Return the [x, y] coordinate for the center point of the cell that contains the specified text.  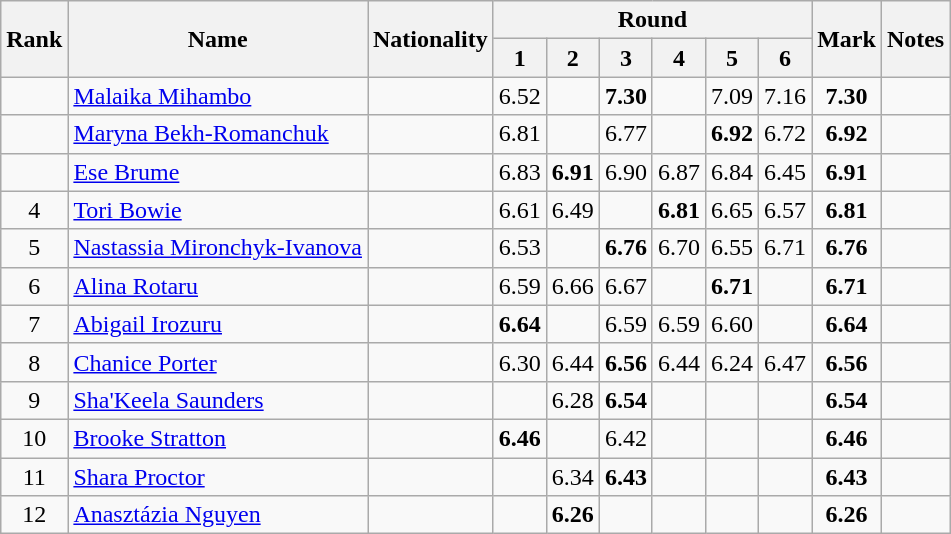
6.34 [572, 477]
1 [520, 58]
Tori Bowie [218, 210]
Maryna Bekh-Romanchuk [218, 134]
6.42 [626, 438]
Brooke Stratton [218, 438]
2 [572, 58]
Abigail Irozuru [218, 324]
6.30 [520, 362]
6.24 [732, 362]
7.09 [732, 96]
11 [34, 477]
Nastassia Mironchyk-Ivanova [218, 248]
Name [218, 39]
6.87 [678, 172]
6.49 [572, 210]
6.90 [626, 172]
3 [626, 58]
6.60 [732, 324]
7.16 [786, 96]
12 [34, 515]
6.67 [626, 286]
6.57 [786, 210]
8 [34, 362]
Shara Proctor [218, 477]
Notes [915, 39]
6.84 [732, 172]
Round [652, 20]
Alina Rotaru [218, 286]
6.52 [520, 96]
10 [34, 438]
Ese Brume [218, 172]
Anasztázia Nguyen [218, 515]
Rank [34, 39]
Chanice Porter [218, 362]
6.47 [786, 362]
6.28 [572, 400]
6.65 [732, 210]
6.83 [520, 172]
Mark [847, 39]
6.77 [626, 134]
6.72 [786, 134]
Malaika Mihambo [218, 96]
6.61 [520, 210]
Nationality [431, 39]
Sha'Keela Saunders [218, 400]
6.66 [572, 286]
6.55 [732, 248]
6.70 [678, 248]
7 [34, 324]
9 [34, 400]
6.53 [520, 248]
6.45 [786, 172]
